Output the (X, Y) coordinate of the center of the cell containing the given text.  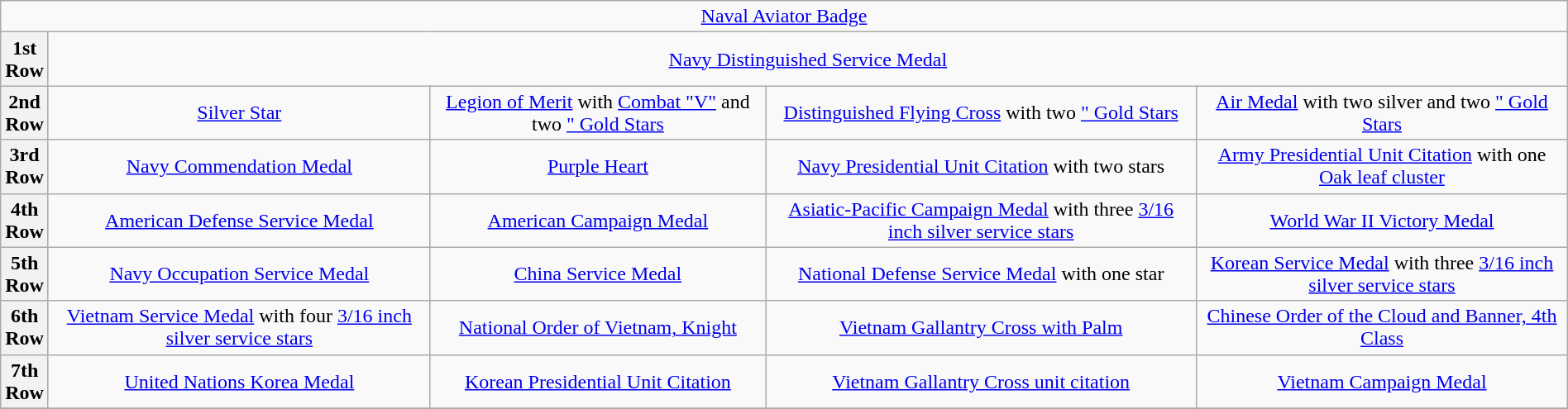
Naval Aviator Badge (784, 17)
Korean Presidential Unit Citation (597, 382)
Army Presidential Unit Citation with one Oak leaf cluster (1383, 167)
American Campaign Medal (597, 220)
Vietnam Gallantry Cross with Palm (981, 327)
Vietnam Service Medal with four 3/16 inch silver service stars (239, 327)
5th Row (25, 274)
Purple Heart (597, 167)
United Nations Korea Medal (239, 382)
Vietnam Gallantry Cross unit citation (981, 382)
Navy Occupation Service Medal (239, 274)
6th Row (25, 327)
Silver Star (239, 112)
Navy Commendation Medal (239, 167)
China Service Medal (597, 274)
National Order of Vietnam, Knight (597, 327)
Legion of Merit with Combat "V" and two " Gold Stars (597, 112)
Vietnam Campaign Medal (1383, 382)
American Defense Service Medal (239, 220)
Navy Distinguished Service Medal (807, 59)
Distinguished Flying Cross with two " Gold Stars (981, 112)
National Defense Service Medal with one star (981, 274)
7th Row (25, 382)
2nd Row (25, 112)
Korean Service Medal with three 3/16 inch silver service stars (1383, 274)
World War II Victory Medal (1383, 220)
Navy Presidential Unit Citation with two stars (981, 167)
Asiatic-Pacific Campaign Medal with three 3/16 inch silver service stars (981, 220)
3rd Row (25, 167)
Air Medal with two silver and two " Gold Stars (1383, 112)
Chinese Order of the Cloud and Banner, 4th Class (1383, 327)
4th Row (25, 220)
1st Row (25, 59)
